Find where the given text appears and provide that cell's center as (X, Y) coordinate. 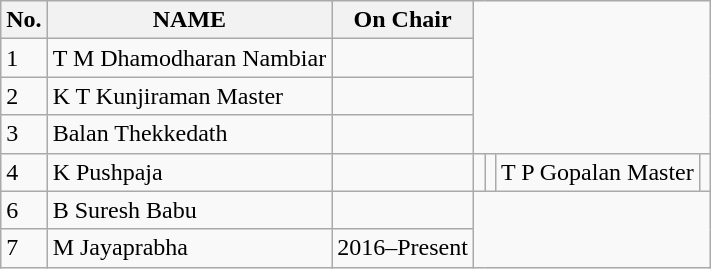
K Pushpaja (190, 172)
T P Gopalan Master (598, 172)
Balan Thekkedath (190, 134)
2 (24, 96)
3 (24, 134)
4 (24, 172)
No. (24, 20)
7 (24, 248)
6 (24, 210)
B Suresh Babu (190, 210)
2016–Present (403, 248)
K T Kunjiraman Master (190, 96)
NAME (190, 20)
T M Dhamodharan Nambiar (190, 58)
M Jayaprabha (190, 248)
On Chair (403, 20)
1 (24, 58)
